From the cell containing the given text, extract its center point as (x, y) coordinate. 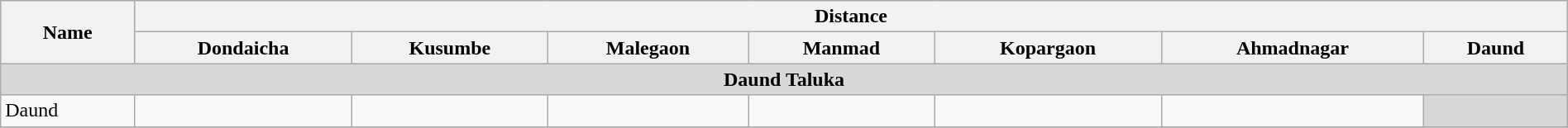
Kopargaon (1048, 48)
Daund Taluka (784, 79)
Kusumbe (450, 48)
Dondaicha (243, 48)
Distance (852, 17)
Malegaon (648, 48)
Manmad (842, 48)
Ahmadnagar (1292, 48)
Name (68, 32)
